Return the (X, Y) coordinate for the center point of the cell that contains the specified text.  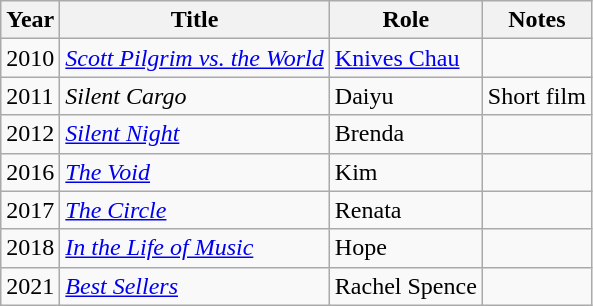
2021 (30, 286)
2010 (30, 58)
Year (30, 20)
Silent Cargo (195, 96)
Short film (536, 96)
Rachel Spence (406, 286)
The Circle (195, 210)
2011 (30, 96)
Knives Chau (406, 58)
Brenda (406, 134)
Title (195, 20)
Silent Night (195, 134)
Role (406, 20)
Scott Pilgrim vs. the World (195, 58)
Renata (406, 210)
2012 (30, 134)
2018 (30, 248)
Hope (406, 248)
The Void (195, 172)
2017 (30, 210)
2016 (30, 172)
Kim (406, 172)
Notes (536, 20)
Daiyu (406, 96)
In the Life of Music (195, 248)
Best Sellers (195, 286)
